Search for the cell housing the specified text and yield its (X, Y) center coordinate. 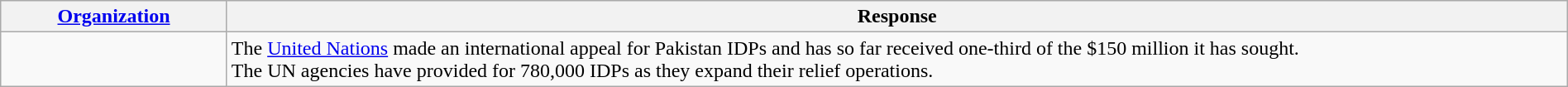
Organization (114, 17)
Response (896, 17)
